Scan for the cell matching the given text and deliver its (x, y) coordinate at center. 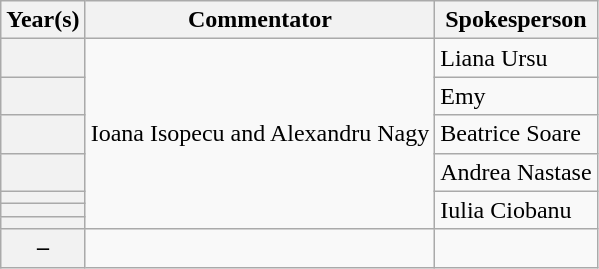
Beatrice Soare (516, 134)
Iulia Ciobanu (516, 210)
Andrea Nastase (516, 172)
Ioana Isopecu and Alexandru Nagy (260, 134)
Commentator (260, 20)
Emy (516, 96)
Spokesperson (516, 20)
Liana Ursu (516, 58)
Year(s) (43, 20)
– (43, 248)
